Return the [X, Y] coordinate for the center point of the cell that contains the specified text.  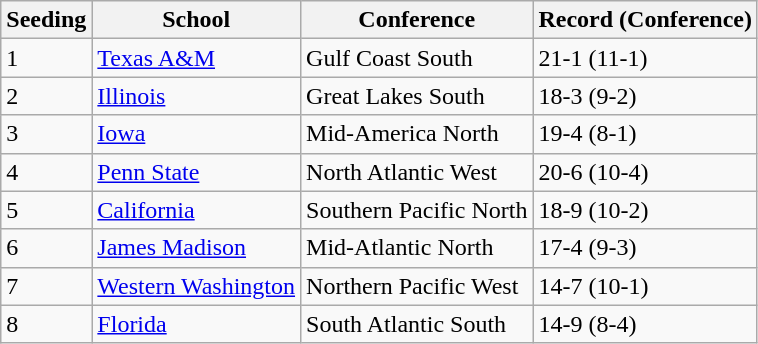
Gulf Coast South [417, 58]
2 [46, 96]
Conference [417, 20]
18-9 (10-2) [646, 210]
20-6 (10-4) [646, 172]
Texas A&M [196, 58]
Penn State [196, 172]
Great Lakes South [417, 96]
Northern Pacific West [417, 286]
North Atlantic West [417, 172]
4 [46, 172]
Western Washington [196, 286]
1 [46, 58]
21-1 (11-1) [646, 58]
19-4 (8-1) [646, 134]
7 [46, 286]
California [196, 210]
8 [46, 324]
18-3 (9-2) [646, 96]
14-7 (10-1) [646, 286]
School [196, 20]
6 [46, 248]
17-4 (9-3) [646, 248]
3 [46, 134]
Mid-America North [417, 134]
James Madison [196, 248]
Seeding [46, 20]
Record (Conference) [646, 20]
Mid-Atlantic North [417, 248]
South Atlantic South [417, 324]
Southern Pacific North [417, 210]
Illinois [196, 96]
Iowa [196, 134]
Florida [196, 324]
5 [46, 210]
14-9 (8-4) [646, 324]
